Search for the cell housing the specified text and yield its (X, Y) center coordinate. 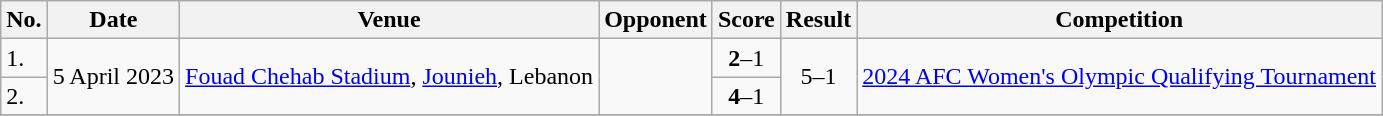
Competition (1120, 20)
Result (818, 20)
Date (113, 20)
2024 AFC Women's Olympic Qualifying Tournament (1120, 77)
Score (746, 20)
Opponent (656, 20)
5–1 (818, 77)
2–1 (746, 58)
Fouad Chehab Stadium, Jounieh, Lebanon (390, 77)
No. (24, 20)
1. (24, 58)
5 April 2023 (113, 77)
4–1 (746, 96)
2. (24, 96)
Venue (390, 20)
